Locate the cell with the specified text and output its [x, y] center coordinate. 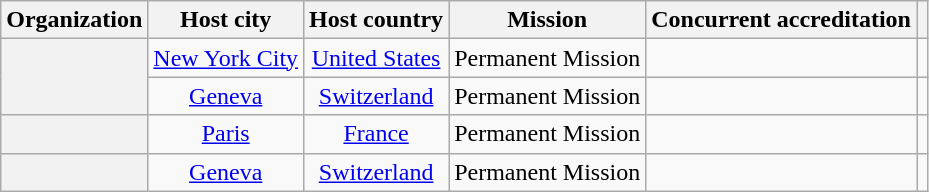
Mission [548, 20]
Organization [74, 20]
Host country [376, 20]
New York City [226, 58]
France [376, 134]
Host city [226, 20]
Concurrent accreditation [782, 20]
Paris [226, 134]
United States [376, 58]
